From the cell containing the given text, extract its center point as [X, Y] coordinate. 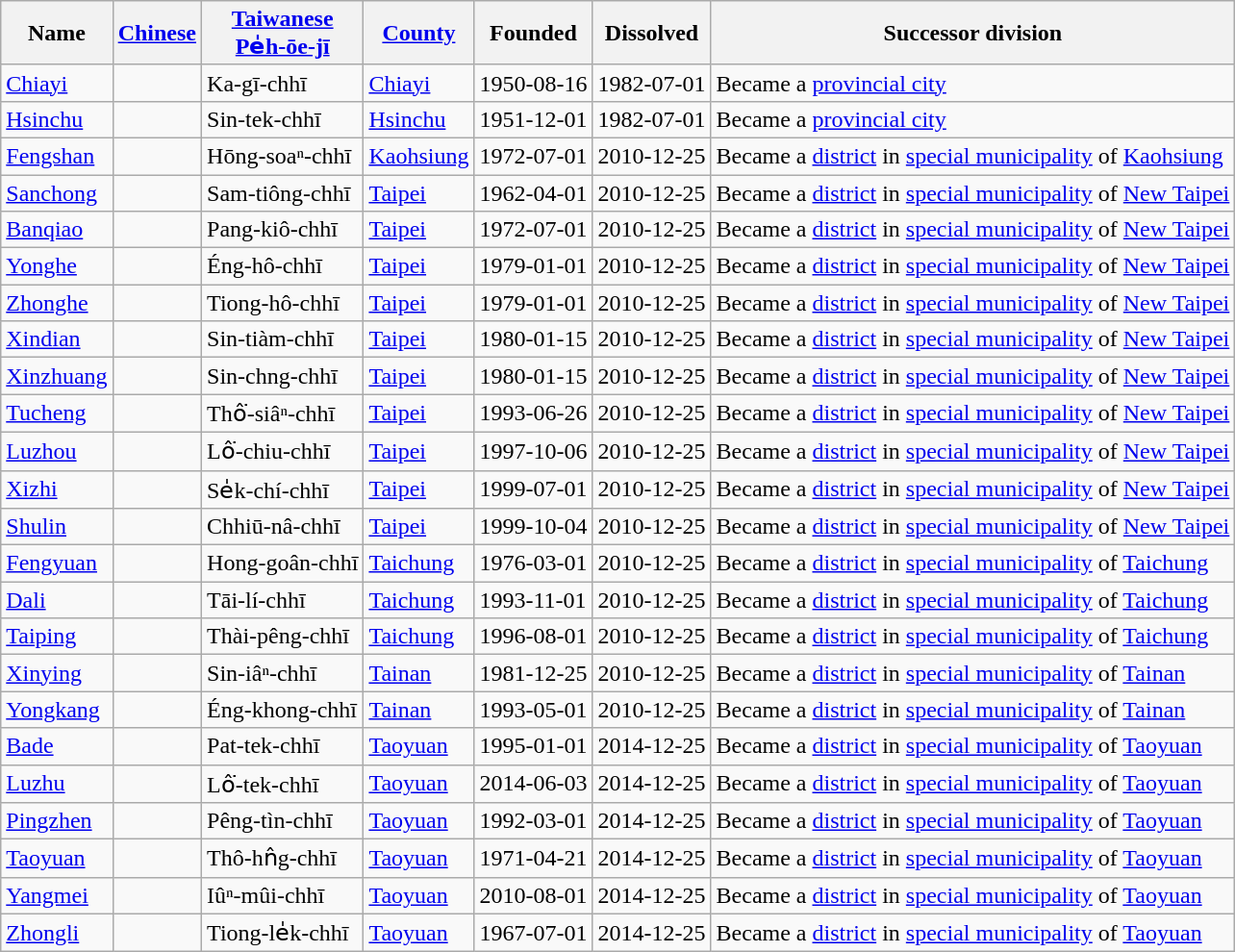
Sin-tek-chhī [283, 119]
Iûⁿ-mûi-chhī [283, 895]
Pang-kiô-chhī [283, 230]
Chinese [157, 33]
Hong-goân-chhī [283, 564]
Successor division [973, 33]
Se̍k-chí-chhī [283, 489]
Xindian [57, 339]
1999-10-04 [533, 527]
Became a district in special municipality of Kaohsiung [973, 156]
1950-08-16 [533, 83]
1996-08-01 [533, 637]
Ka-gī-chhī [283, 83]
1962-04-01 [533, 193]
Chhiū-nâ-chhī [283, 527]
Yongkang [57, 710]
Pêng-tìn-chhī [283, 821]
County [419, 33]
Sin-chng-chhī [283, 376]
Sin-tiàm-chhī [283, 339]
1951-12-01 [533, 119]
2014-06-03 [533, 784]
2010-08-01 [533, 895]
Éng-hô-chhī [283, 266]
1999-07-01 [533, 489]
TaiwanesePe̍h-ōe-jī [283, 33]
Xinying [57, 673]
1993-06-26 [533, 413]
Tucheng [57, 413]
1971-04-21 [533, 859]
1981-12-25 [533, 673]
Zhongli [57, 933]
Fengyuan [57, 564]
Tiong-le̍k-chhī [283, 933]
Taiping [57, 637]
Tiong-hô-chhī [283, 303]
Lô͘-chiu-chhī [283, 451]
Sam-tiông-chhī [283, 193]
Pat-tek-chhī [283, 746]
Founded [533, 33]
Name [57, 33]
Luzhu [57, 784]
Pingzhen [57, 821]
Kaohsiung [419, 156]
1995-01-01 [533, 746]
Hōng-soaⁿ-chhī [283, 156]
Luzhou [57, 451]
Fengshan [57, 156]
Thài-pêng-chhī [283, 637]
Yangmei [57, 895]
1976-03-01 [533, 564]
Shulin [57, 527]
Dissolved [652, 33]
Éng-khong-chhī [283, 710]
Thô͘-siâⁿ-chhī [283, 413]
1993-05-01 [533, 710]
Sin-iâⁿ-chhī [283, 673]
Sanchong [57, 193]
1967-07-01 [533, 933]
Lô͘-tek-chhī [283, 784]
1997-10-06 [533, 451]
Bade [57, 746]
Dali [57, 600]
Xinzhuang [57, 376]
Yonghe [57, 266]
Xizhi [57, 489]
Thô-hn̂g-chhī [283, 859]
1992-03-01 [533, 821]
Banqiao [57, 230]
Zhonghe [57, 303]
1993-11-01 [533, 600]
Tāi-lí-chhī [283, 600]
